Return the (x, y) coordinate for the center point of the cell that contains the specified text.  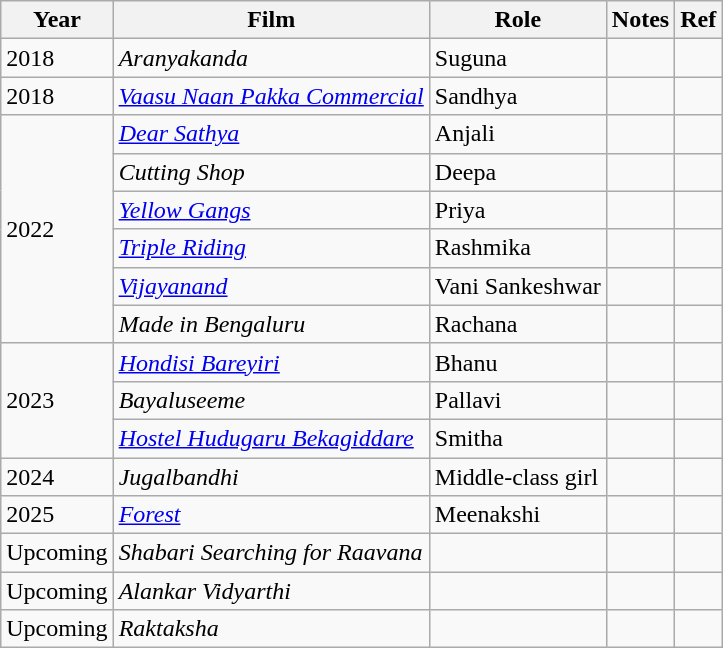
2024 (57, 477)
Rashmika (518, 248)
Bayaluseeme (271, 400)
Suguna (518, 58)
Vani Sankeshwar (518, 286)
Vijayanand (271, 286)
Shabari Searching for Raavana (271, 553)
Priya (518, 210)
Sandhya (518, 96)
Deepa (518, 172)
Jugalbandhi (271, 477)
Notes (640, 20)
Hostel Hudugaru Bekagiddare (271, 438)
Film (271, 20)
Cutting Shop (271, 172)
Forest (271, 515)
Rachana (518, 324)
Vaasu Naan Pakka Commercial (271, 96)
Pallavi (518, 400)
Smitha (518, 438)
Made in Bengaluru (271, 324)
Role (518, 20)
Alankar Vidyarthi (271, 591)
Dear Sathya (271, 134)
Hondisi Bareyiri (271, 362)
Meenakshi (518, 515)
Aranyakanda (271, 58)
Bhanu (518, 362)
2023 (57, 400)
Middle-class girl (518, 477)
Yellow Gangs (271, 210)
Triple Riding (271, 248)
Year (57, 20)
Raktaksha (271, 629)
Anjali (518, 134)
Ref (698, 20)
2022 (57, 229)
2025 (57, 515)
